Detect which cell encompasses the target text, then output its [X, Y] center coordinate. 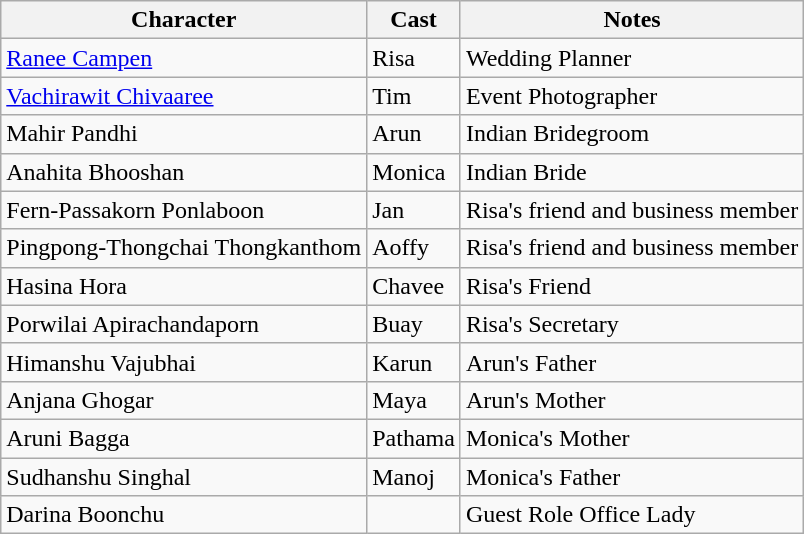
Porwilai Apirachandaporn [184, 324]
Guest Role Office Lady [632, 515]
Mahir Pandhi [184, 134]
Character [184, 20]
Monica [414, 172]
Cast [414, 20]
Maya [414, 400]
Anjana Ghogar [184, 400]
Pingpong-Thongchai Thongkanthom [184, 248]
Event Photographer [632, 96]
Himanshu Vajubhai [184, 362]
Arun's Father [632, 362]
Anahita Bhooshan [184, 172]
Risa's Friend [632, 286]
Chavee [414, 286]
Darina Boonchu [184, 515]
Manoj [414, 477]
Aruni Bagga [184, 438]
Notes [632, 20]
Indian Bride [632, 172]
Vachirawit Chivaaree [184, 96]
Monica's Mother [632, 438]
Fern-Passakorn Ponlaboon [184, 210]
Monica's Father [632, 477]
Tim [414, 96]
Hasina Hora [184, 286]
Indian Bridegroom [632, 134]
Wedding Planner [632, 58]
Risa [414, 58]
Aoffy [414, 248]
Risa's Secretary [632, 324]
Buay [414, 324]
Arun's Mother [632, 400]
Ranee Campen [184, 58]
Arun [414, 134]
Sudhanshu Singhal [184, 477]
Karun [414, 362]
Pathama [414, 438]
Jan [414, 210]
